Output the (x, y) coordinate of the center of the cell containing the given text.  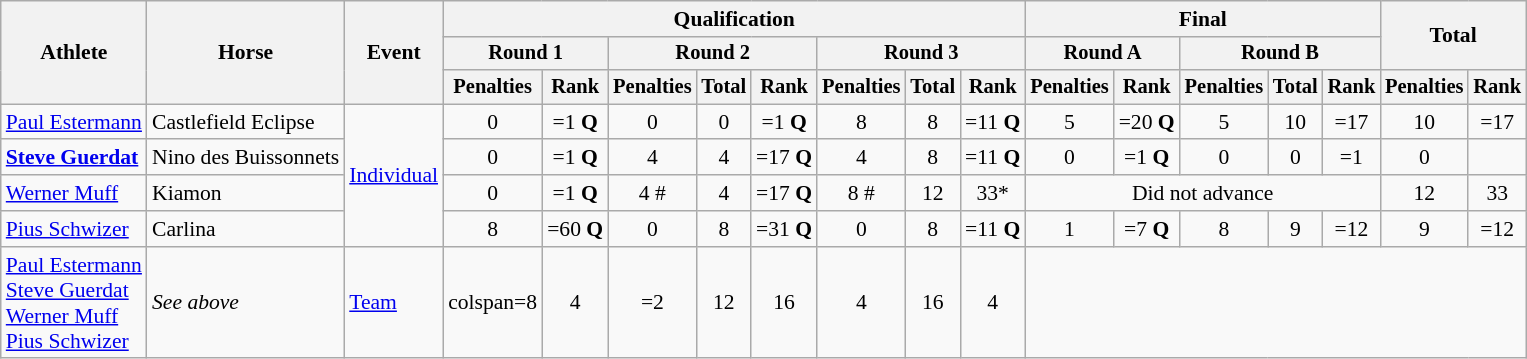
Individual (394, 175)
Carlina (246, 229)
=1 (1352, 158)
Pius Schwizer (74, 229)
Round 2 (712, 54)
1 (1069, 229)
Castlefield Eclipse (246, 122)
Horse (246, 52)
Werner Muff (74, 193)
4 # (652, 193)
Final (1202, 19)
=31 Q (784, 229)
Steve Guerdat (74, 158)
Round A (1102, 54)
Did not advance (1202, 193)
Athlete (74, 52)
Paul Estermann (74, 122)
Kiamon (246, 193)
colspan=8 (492, 303)
=60 Q (575, 229)
Round 1 (526, 54)
Event (394, 52)
Round B (1280, 54)
Paul EstermannSteve GuerdatWerner MuffPius Schwizer (74, 303)
=7 Q (1147, 229)
=20 Q (1147, 122)
33 (1497, 193)
See above (246, 303)
Team (394, 303)
8 # (861, 193)
Qualification (734, 19)
Nino des Buissonnets (246, 158)
33* (992, 193)
Round 3 (921, 54)
=2 (652, 303)
